Capture the cell that displays the provided text and extract its (X, Y) central coordinate. 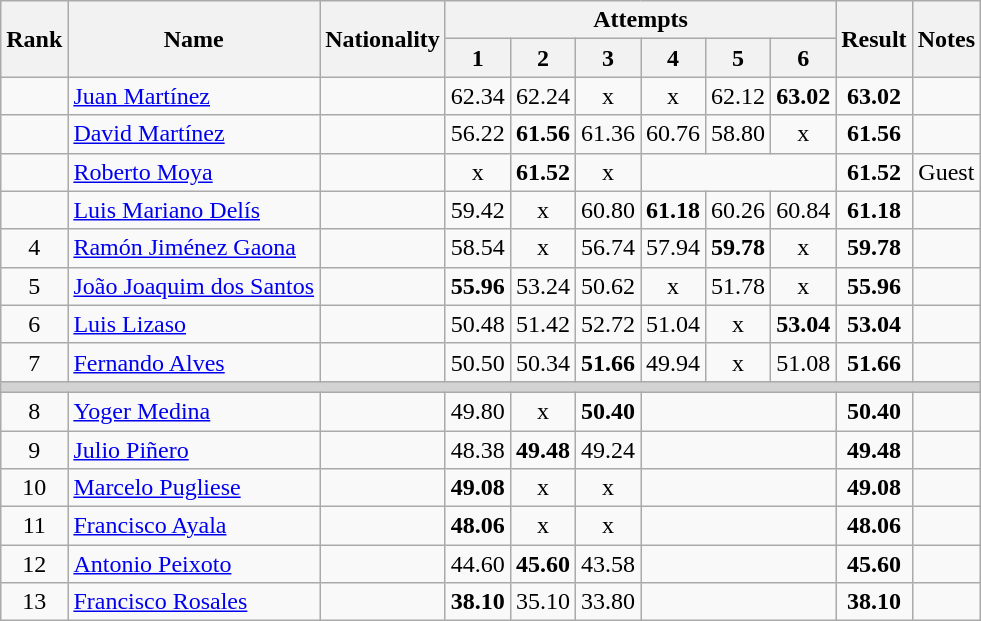
Marcelo Pugliese (194, 488)
50.48 (478, 324)
Roberto Moya (194, 172)
62.12 (738, 96)
Name (194, 39)
52.72 (608, 324)
João Joaquim dos Santos (194, 286)
Julio Piñero (194, 449)
49.94 (674, 362)
33.80 (608, 602)
Fernando Alves (194, 362)
9 (34, 449)
60.84 (804, 210)
62.24 (542, 96)
3 (608, 58)
61.36 (608, 134)
62.34 (478, 96)
50.62 (608, 286)
60.26 (738, 210)
Rank (34, 39)
Francisco Rosales (194, 602)
David Martínez (194, 134)
2 (542, 58)
1 (478, 58)
Notes (946, 39)
49.80 (478, 411)
Ramón Jiménez Gaona (194, 248)
59.42 (478, 210)
Luis Lizaso (194, 324)
11 (34, 526)
49.24 (608, 449)
Nationality (383, 39)
Attempts (640, 20)
8 (34, 411)
51.04 (674, 324)
48.38 (478, 449)
58.54 (478, 248)
Guest (946, 172)
13 (34, 602)
60.80 (608, 210)
12 (34, 564)
Yoger Medina (194, 411)
56.22 (478, 134)
7 (34, 362)
Juan Martínez (194, 96)
Luis Mariano Delís (194, 210)
56.74 (608, 248)
50.34 (542, 362)
57.94 (674, 248)
43.58 (608, 564)
10 (34, 488)
53.24 (542, 286)
51.42 (542, 324)
Antonio Peixoto (194, 564)
60.76 (674, 134)
44.60 (478, 564)
Francisco Ayala (194, 526)
50.50 (478, 362)
Result (874, 39)
51.78 (738, 286)
35.10 (542, 602)
51.08 (804, 362)
58.80 (738, 134)
